For the text-containing cell, return its midpoint in [x, y] coordinate format. 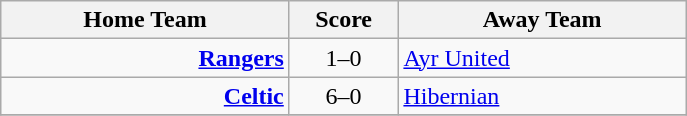
Away Team [542, 20]
Score [344, 20]
Ayr United [542, 58]
1–0 [344, 58]
6–0 [344, 96]
Home Team [146, 20]
Celtic [146, 96]
Rangers [146, 58]
Hibernian [542, 96]
